Find where the given text appears and provide that cell's center as [X, Y] coordinate. 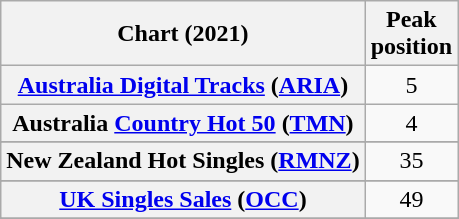
Australia Digital Tracks (ARIA) [183, 85]
5 [411, 85]
Peakposition [411, 34]
UK Singles Sales (OCC) [183, 199]
Chart (2021) [183, 34]
49 [411, 199]
Australia Country Hot 50 (TMN) [183, 123]
35 [411, 161]
4 [411, 123]
New Zealand Hot Singles (RMNZ) [183, 161]
